Capture the cell that displays the provided text and extract its [x, y] central coordinate. 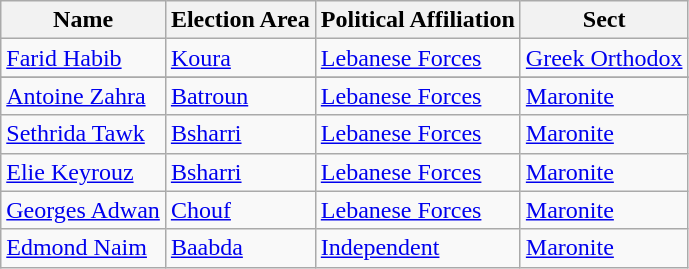
Chouf [240, 210]
Elie Keyrouz [84, 172]
Greek Orthodox [604, 58]
Sethrida Tawk [84, 134]
Sect [604, 20]
Name [84, 20]
Political Affiliation [418, 20]
Antoine Zahra [84, 96]
Farid Habib [84, 58]
Edmond Naim [84, 248]
Georges Adwan [84, 210]
Independent [418, 248]
Koura [240, 58]
Baabda [240, 248]
Election Area [240, 20]
Batroun [240, 96]
